Provide the [X, Y] coordinate of the cell's center where the given text is located.  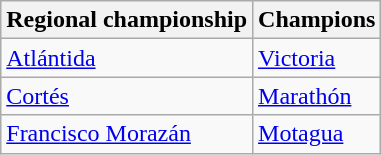
Champions [317, 20]
Francisco Morazán [127, 134]
Atlántida [127, 58]
Cortés [127, 96]
Victoria [317, 58]
Marathón [317, 96]
Regional championship [127, 20]
Motagua [317, 134]
